For the text-containing cell, return its midpoint in [X, Y] coordinate format. 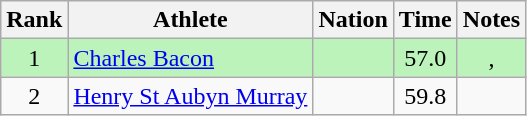
57.0 [425, 58]
Henry St Aubyn Murray [190, 96]
2 [34, 96]
Charles Bacon [190, 58]
, [491, 58]
1 [34, 58]
Time [425, 20]
Rank [34, 20]
Nation [353, 20]
Athlete [190, 20]
Notes [491, 20]
59.8 [425, 96]
